Determine the (x, y) coordinate at the center of the cell enclosing the given text.  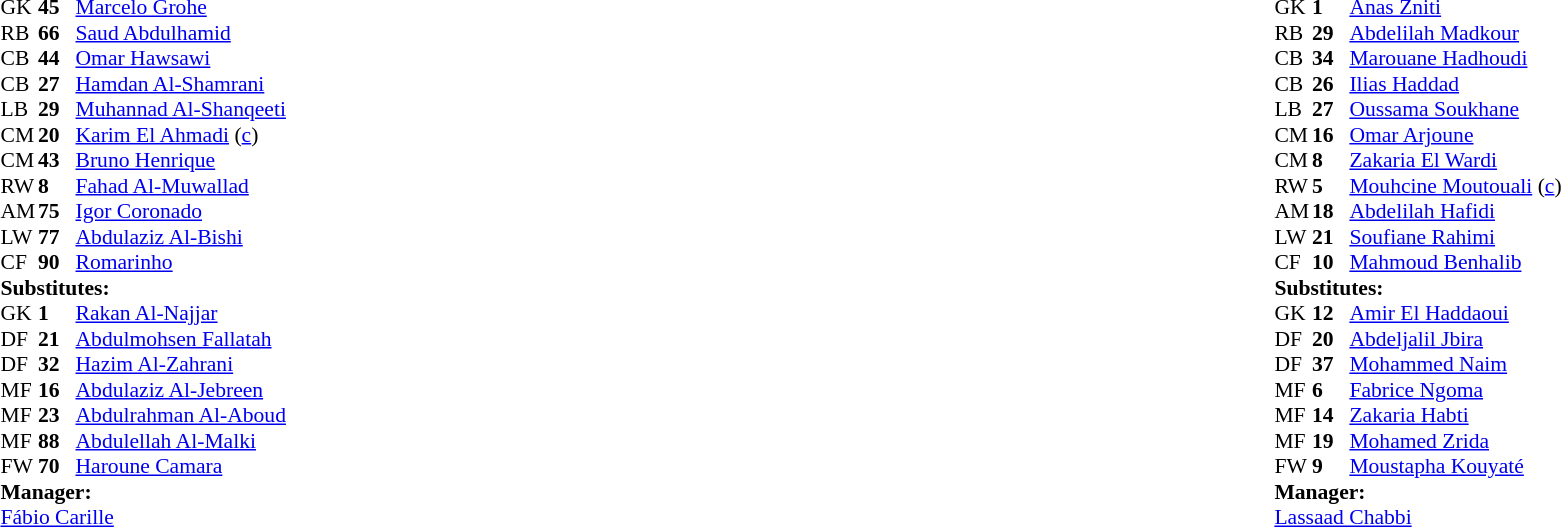
18 (1331, 211)
10 (1331, 263)
Mohamed Zrida (1455, 441)
Zakaria Habti (1455, 415)
Ilias Haddad (1455, 84)
Bruno Henrique (181, 161)
Karim El Ahmadi (c) (181, 135)
37 (1331, 365)
1 (57, 313)
Abdulaziz Al-Bishi (181, 237)
14 (1331, 415)
19 (1331, 441)
Saud Abdulhamid (181, 33)
6 (1331, 390)
Rakan Al-Najjar (181, 313)
66 (57, 33)
Marouane Hadhoudi (1455, 59)
Mohammed Naim (1455, 365)
Oussama Soukhane (1455, 109)
Abdulrahman Al-Aboud (181, 415)
Abdelilah Hafidi (1455, 211)
77 (57, 237)
Hamdan Al-Shamrani (181, 84)
Igor Coronado (181, 211)
Abdulmohsen Fallatah (181, 339)
44 (57, 59)
43 (57, 161)
75 (57, 211)
Mouhcine Moutouali (c) (1455, 186)
Fabrice Ngoma (1455, 390)
32 (57, 365)
Abdelilah Madkour (1455, 33)
12 (1331, 313)
Omar Arjoune (1455, 135)
Soufiane Rahimi (1455, 237)
Amir El Haddaoui (1455, 313)
88 (57, 441)
Muhannad Al-Shanqeeti (181, 109)
5 (1331, 186)
Hazim Al-Zahrani (181, 365)
90 (57, 263)
Abdulellah Al-Malki (181, 441)
23 (57, 415)
Abdeljalil Jbira (1455, 339)
34 (1331, 59)
70 (57, 467)
Zakaria El Wardi (1455, 161)
26 (1331, 84)
Romarinho (181, 263)
9 (1331, 467)
Omar Hawsawi (181, 59)
Mahmoud Benhalib (1455, 263)
Haroune Camara (181, 467)
Moustapha Kouyaté (1455, 467)
Fahad Al-Muwallad (181, 186)
Abdulaziz Al-Jebreen (181, 390)
